Return [x, y] of the center of cell containing provided text 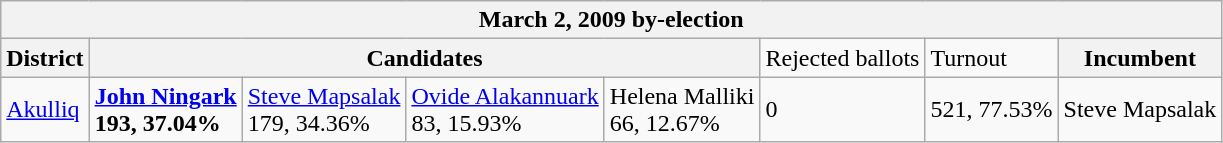
Rejected ballots [842, 58]
Incumbent [1140, 58]
District [45, 58]
Helena Malliki66, 12.67% [682, 110]
John Ningark193, 37.04% [166, 110]
Steve Mapsalak179, 34.36% [324, 110]
Turnout [992, 58]
Candidates [424, 58]
0 [842, 110]
521, 77.53% [992, 110]
Ovide Alakannuark83, 15.93% [505, 110]
March 2, 2009 by-election [612, 20]
Steve Mapsalak [1140, 110]
Akulliq [45, 110]
